Find where the given text appears and provide that cell's center as [X, Y] coordinate. 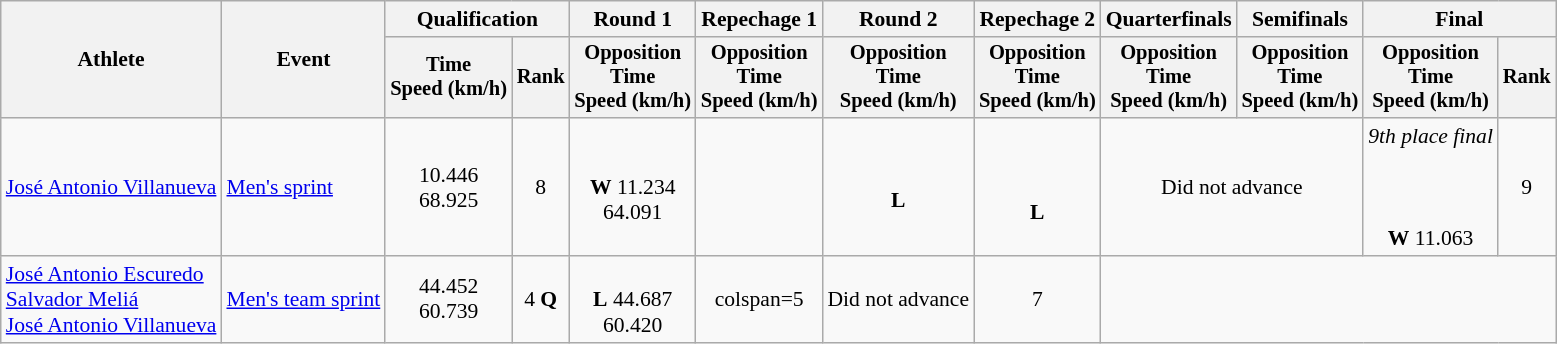
José Antonio EscuredoSalvador MeliáJosé Antonio Villanueva [112, 300]
9th place finalW 11.063 [1430, 187]
Men's team sprint [303, 300]
Repechage 1 [760, 19]
10.44668.925 [448, 187]
8 [541, 187]
TimeSpeed (km/h) [448, 78]
colspan=5 [760, 300]
José Antonio Villanueva [112, 187]
Men's sprint [303, 187]
7 [1038, 300]
Quarterfinals [1169, 19]
L 44.68760.420 [632, 300]
44.45260.739 [448, 300]
Round 2 [898, 19]
W 11.23464.091 [632, 187]
Semifinals [1300, 19]
Final [1459, 19]
Qualification [477, 19]
Repechage 2 [1038, 19]
Round 1 [632, 19]
4 Q [541, 300]
9 [1527, 187]
Event [303, 60]
Athlete [112, 60]
